Identify which cell holds the provided text, then report its [x, y] central coordinate. 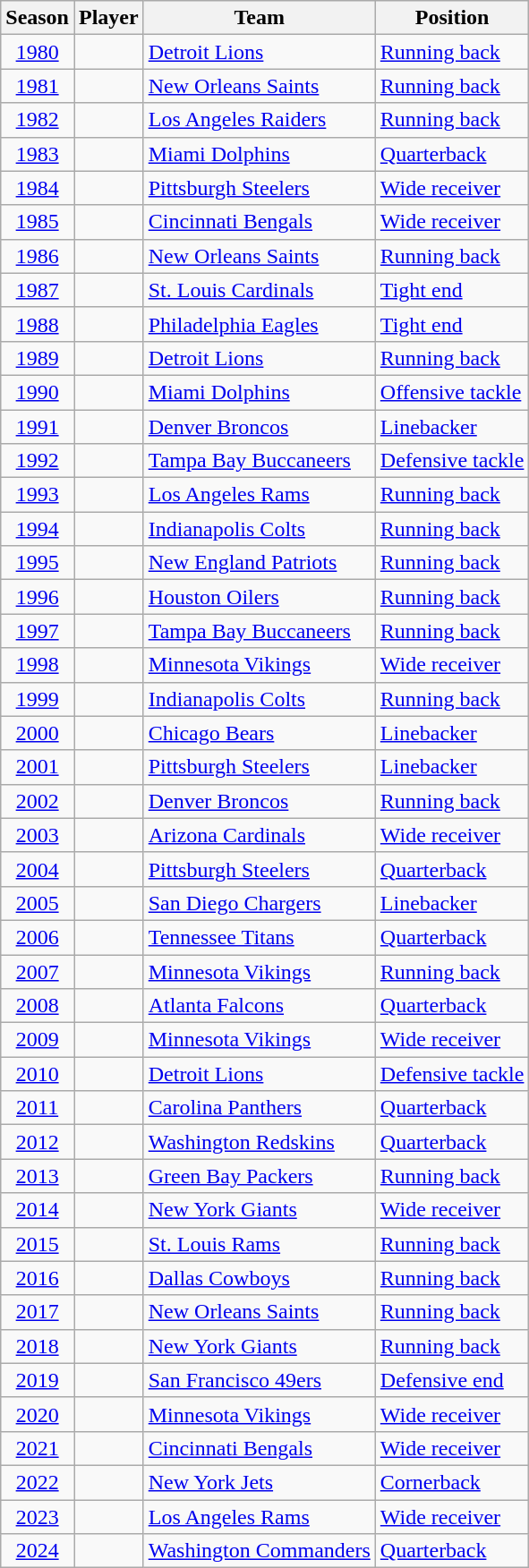
Arizona Cardinals [260, 835]
2018 [38, 1346]
2008 [38, 1006]
St. Louis Rams [260, 1244]
1983 [38, 154]
1991 [38, 427]
1994 [38, 529]
2022 [38, 1482]
Cornerback [452, 1482]
Washington Redskins [260, 1142]
1981 [38, 86]
2019 [38, 1380]
2001 [38, 767]
1989 [38, 358]
1982 [38, 120]
1984 [38, 188]
1987 [38, 290]
San Diego Chargers [260, 903]
2016 [38, 1278]
Philadelphia Eagles [260, 324]
2020 [38, 1414]
Player [108, 18]
2003 [38, 835]
1992 [38, 461]
St. Louis Cardinals [260, 290]
2014 [38, 1210]
1998 [38, 665]
2015 [38, 1244]
Washington Commanders [260, 1551]
2000 [38, 733]
Team [260, 18]
1988 [38, 324]
Atlanta Falcons [260, 1006]
2005 [38, 903]
2021 [38, 1448]
1990 [38, 392]
New York Jets [260, 1482]
New England Patriots [260, 563]
2009 [38, 1040]
Los Angeles Raiders [260, 120]
Defensive end [452, 1380]
San Francisco 49ers [260, 1380]
2024 [38, 1551]
1985 [38, 222]
Tennessee Titans [260, 937]
2006 [38, 937]
1995 [38, 563]
Chicago Bears [260, 733]
2004 [38, 869]
Green Bay Packers [260, 1176]
Houston Oilers [260, 597]
2023 [38, 1517]
1997 [38, 631]
2012 [38, 1142]
1996 [38, 597]
2013 [38, 1176]
Position [452, 18]
Season [38, 18]
1999 [38, 699]
2011 [38, 1108]
2007 [38, 971]
1986 [38, 256]
Carolina Panthers [260, 1108]
1993 [38, 495]
Dallas Cowboys [260, 1278]
1980 [38, 52]
2002 [38, 801]
2010 [38, 1074]
2017 [38, 1312]
Offensive tackle [452, 392]
